Return [x, y] of the center of cell containing provided text 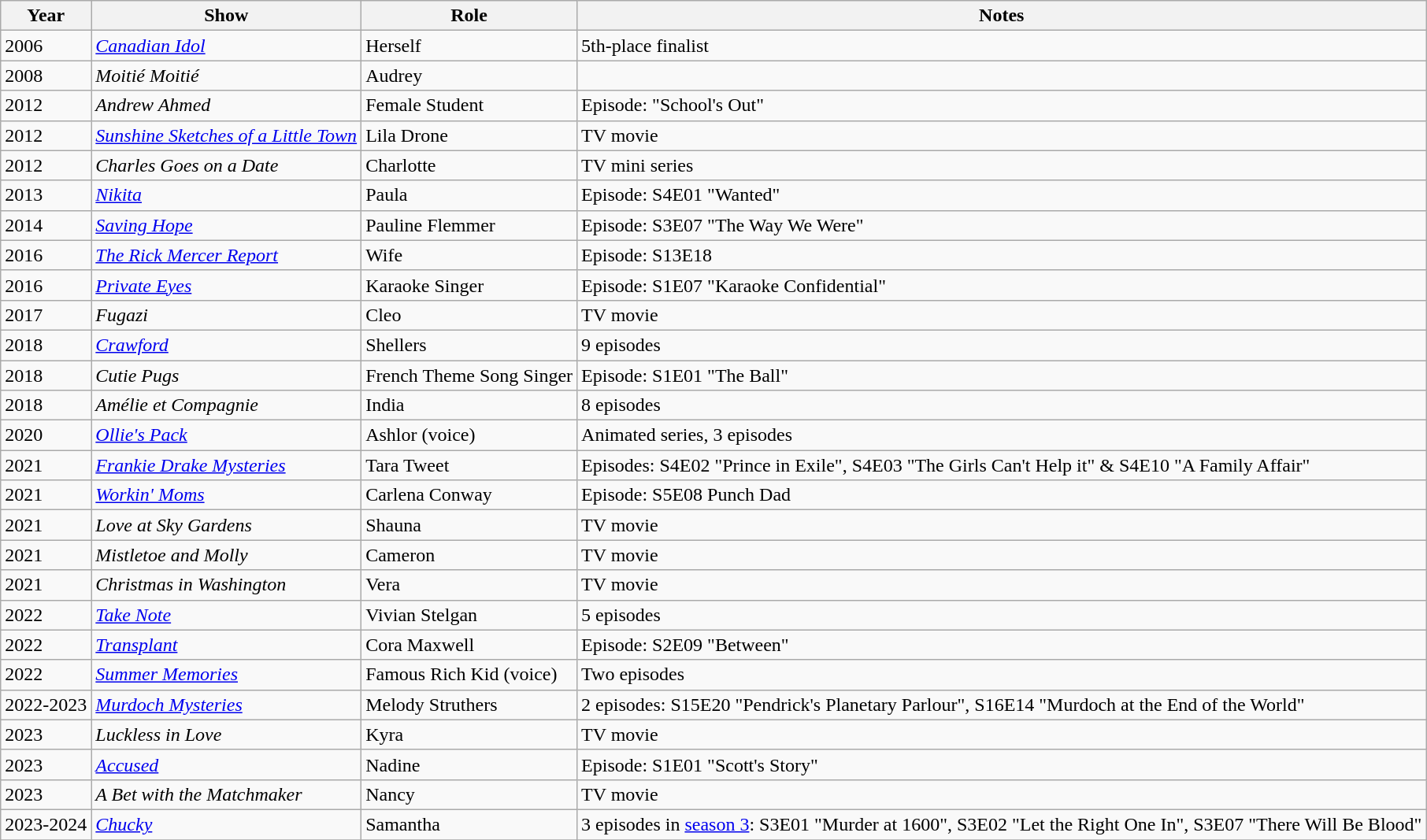
Episode: S1E01 "Scott's Story" [1002, 764]
Episode: S13E18 [1002, 255]
Fugazi [227, 315]
Mistletoe and Molly [227, 555]
Herself [469, 46]
2020 [46, 435]
Pauline Flemmer [469, 225]
Vera [469, 585]
Samantha [469, 824]
Famous Rich Kid (voice) [469, 675]
Paula [469, 195]
Role [469, 16]
Frankie Drake Mysteries [227, 465]
Cameron [469, 555]
Moitié Moitié [227, 76]
Two episodes [1002, 675]
French Theme Song Singer [469, 376]
3 episodes in season 3: S3E01 "Murder at 1600", S3E02 "Let the Right One In", S3E07 "There Will Be Blood" [1002, 824]
2006 [46, 46]
Amélie et Compagnie [227, 405]
2013 [46, 195]
Cleo [469, 315]
2017 [46, 315]
Chucky [227, 824]
Notes [1002, 16]
Episode: S4E01 "Wanted" [1002, 195]
Animated series, 3 episodes [1002, 435]
Canadian Idol [227, 46]
2022-2023 [46, 705]
Vivian Stelgan [469, 615]
Year [46, 16]
Carlena Conway [469, 495]
Melody Struthers [469, 705]
Sunshine Sketches of a Little Town [227, 135]
Show [227, 16]
Audrey [469, 76]
Luckless in Love [227, 735]
Episode: S2E09 "Between" [1002, 645]
Wife [469, 255]
Lila Drone [469, 135]
Crawford [227, 345]
9 episodes [1002, 345]
Shellers [469, 345]
Ashlor (voice) [469, 435]
Andrew Ahmed [227, 105]
2023-2024 [46, 824]
Take Note [227, 615]
8 episodes [1002, 405]
Private Eyes [227, 285]
India [469, 405]
Nancy [469, 794]
Episode: S5E08 Punch Dad [1002, 495]
Episode: S3E07 "The Way We Were" [1002, 225]
A Bet with the Matchmaker [227, 794]
Female Student [469, 105]
Karaoke Singer [469, 285]
2 episodes: S15E20 "Pendrick's Planetary Parlour", S16E14 "Murdoch at the End of the World" [1002, 705]
Nadine [469, 764]
Christmas in Washington [227, 585]
Workin' Moms [227, 495]
The Rick Mercer Report [227, 255]
5 episodes [1002, 615]
Accused [227, 764]
Love at Sky Gardens [227, 525]
Charles Goes on a Date [227, 165]
Kyra [469, 735]
Charlotte [469, 165]
2014 [46, 225]
Episodes: S4E02 "Prince in Exile", S4E03 "The Girls Can't Help it" & S4E10 "A Family Affair" [1002, 465]
Episode: "School's Out" [1002, 105]
Murdoch Mysteries [227, 705]
Shauna [469, 525]
TV mini series [1002, 165]
Episode: S1E01 "The Ball" [1002, 376]
Episode: S1E07 "Karaoke Confidential" [1002, 285]
Saving Hope [227, 225]
Cora Maxwell [469, 645]
Summer Memories [227, 675]
Nikita [227, 195]
2008 [46, 76]
Transplant [227, 645]
Ollie's Pack [227, 435]
Tara Tweet [469, 465]
Cutie Pugs [227, 376]
5th-place finalist [1002, 46]
